Output the [x, y] coordinate of the center of the cell containing the given text.  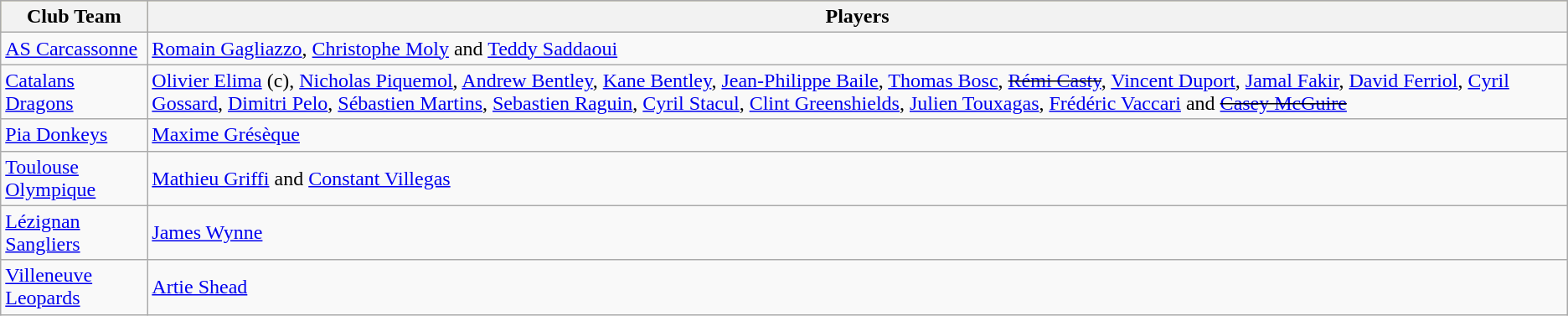
Maxime Grésèque [858, 135]
Toulouse Olympique [74, 178]
AS Carcassonne [74, 49]
Romain Gagliazzo, Christophe Moly and Teddy Saddaoui [858, 49]
Catalans Dragons [74, 92]
Club Team [74, 17]
Artie Shead [858, 287]
James Wynne [858, 233]
Pia Donkeys [74, 135]
Mathieu Griffi and Constant Villegas [858, 178]
Villeneuve Leopards [74, 287]
Lézignan Sangliers [74, 233]
Players [858, 17]
